Detect which cell encompasses the target text, then output its [x, y] center coordinate. 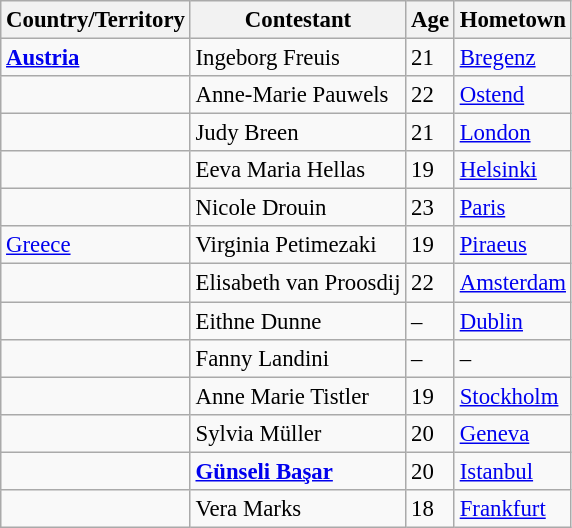
Piraeus [512, 245]
Anne-Marie Pauwels [298, 95]
Eeva Maria Hellas [298, 170]
Paris [512, 208]
Vera Marks [298, 509]
Virginia Petimezaki [298, 245]
23 [430, 208]
Austria [96, 58]
Contestant [298, 20]
Sylvia Müller [298, 433]
Bregenz [512, 58]
Country/Territory [96, 20]
Amsterdam [512, 283]
Frankfurt [512, 509]
Ostend [512, 95]
18 [430, 509]
Anne Marie Tistler [298, 396]
Günseli Başar [298, 471]
London [512, 133]
Judy Breen [298, 133]
Greece [96, 245]
Nicole Drouin [298, 208]
Ingeborg Freuis [298, 58]
Stockholm [512, 396]
Age [430, 20]
Eithne Dunne [298, 321]
Geneva [512, 433]
Hometown [512, 20]
Fanny Landini [298, 358]
Elisabeth van Proosdij [298, 283]
Istanbul [512, 471]
Helsinki [512, 170]
Dublin [512, 321]
